For the text-containing cell, return its midpoint in [X, Y] coordinate format. 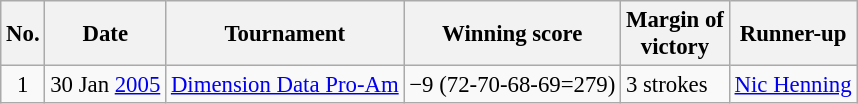
Winning score [512, 34]
No. [23, 34]
3 strokes [676, 85]
Tournament [285, 34]
1 [23, 85]
Dimension Data Pro-Am [285, 85]
Nic Henning [793, 85]
Margin ofvictory [676, 34]
Date [106, 34]
30 Jan 2005 [106, 85]
Runner-up [793, 34]
−9 (72-70-68-69=279) [512, 85]
